Return the (X, Y) coordinate for the center point of the cell that contains the specified text.  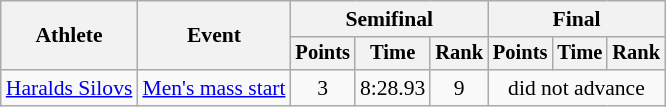
Event (214, 36)
Semifinal (390, 19)
Men's mass start (214, 88)
did not advance (576, 88)
8:28.93 (392, 88)
3 (323, 88)
Haralds Silovs (70, 88)
9 (459, 88)
Final (576, 19)
Athlete (70, 36)
